Capture the cell that displays the provided text and extract its [x, y] central coordinate. 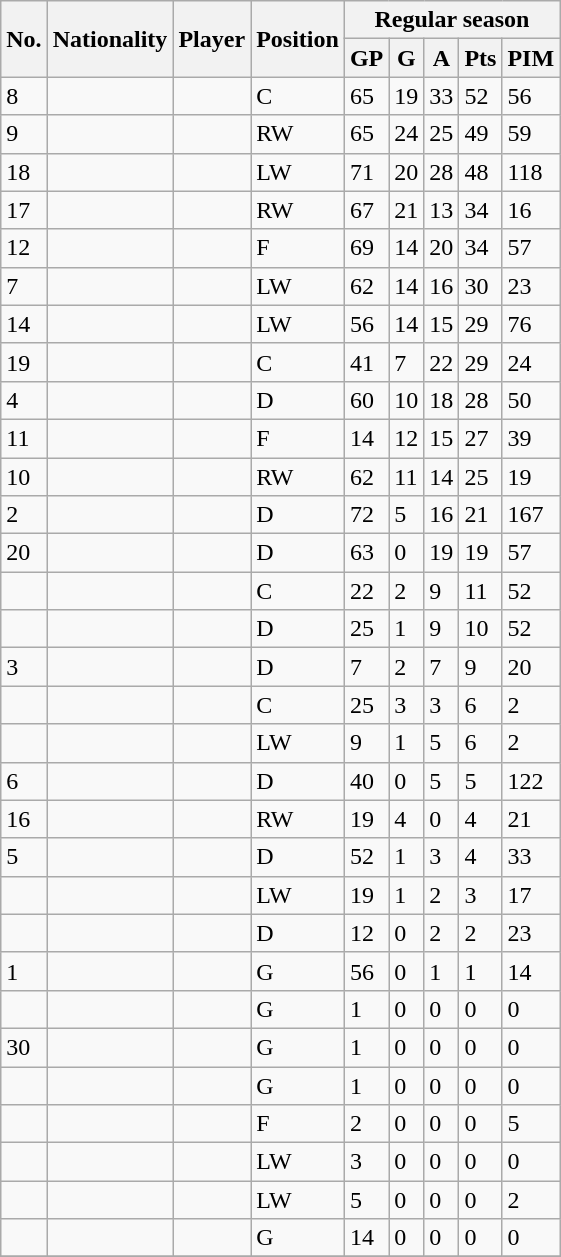
59 [531, 134]
63 [366, 553]
41 [366, 362]
Player [212, 39]
Regular season [452, 20]
122 [531, 781]
72 [366, 515]
No. [24, 39]
48 [480, 172]
50 [531, 400]
71 [366, 172]
118 [531, 172]
Position [298, 39]
40 [366, 781]
167 [531, 515]
67 [366, 210]
PIM [531, 58]
A [442, 58]
Pts [480, 58]
76 [531, 324]
39 [531, 438]
27 [480, 438]
49 [480, 134]
13 [442, 210]
69 [366, 248]
Nationality [110, 39]
8 [24, 96]
GP [366, 58]
60 [366, 400]
